Provide the (x, y) coordinate of the cell's center where the given text is located.  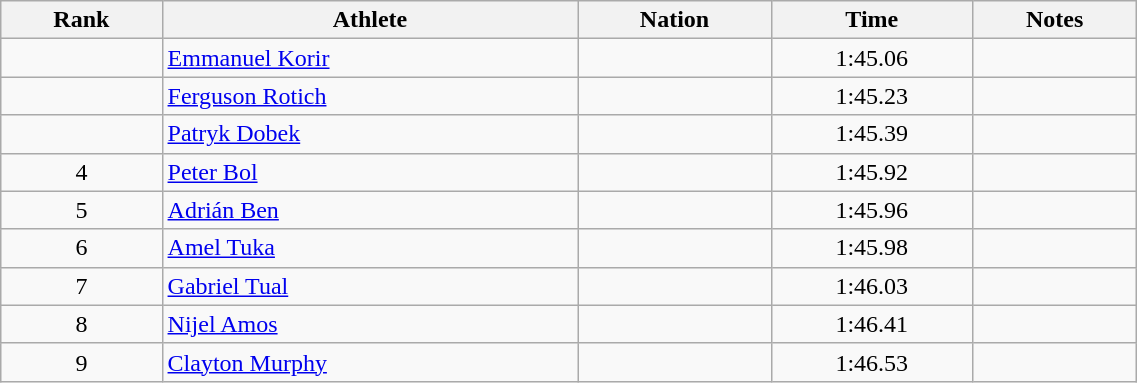
8 (82, 324)
6 (82, 248)
Notes (1054, 20)
Clayton Murphy (370, 362)
Time (872, 20)
Emmanuel Korir (370, 58)
Adrián Ben (370, 210)
1:45.23 (872, 96)
Peter Bol (370, 172)
Nation (674, 20)
4 (82, 172)
1:45.06 (872, 58)
7 (82, 286)
Rank (82, 20)
1:45.98 (872, 248)
1:45.39 (872, 134)
Gabriel Tual (370, 286)
Nijel Amos (370, 324)
Amel Tuka (370, 248)
Ferguson Rotich (370, 96)
Athlete (370, 20)
1:46.53 (872, 362)
1:45.96 (872, 210)
1:45.92 (872, 172)
9 (82, 362)
1:46.41 (872, 324)
1:46.03 (872, 286)
5 (82, 210)
Patryk Dobek (370, 134)
